Find where the given text appears and provide that cell's center as [X, Y] coordinate. 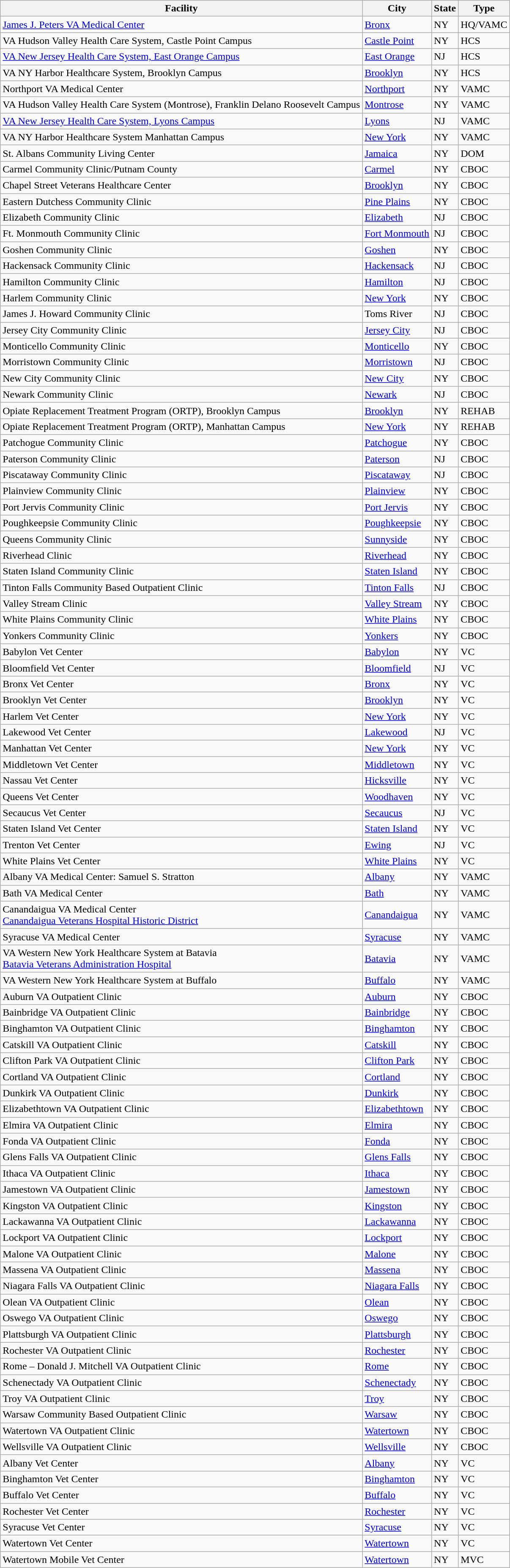
Binghamton Vet Center [181, 1479]
Carmel Community Clinic/Putnam County [181, 169]
Elizabethtown [397, 1109]
Type [484, 8]
Brooklyn Vet Center [181, 700]
Watertown Mobile Vet Center [181, 1560]
Yonkers [397, 636]
Lackawanna [397, 1221]
Staten Island Vet Center [181, 829]
Canandaigua VA Medical CenterCanandaigua Veterans Hospital Historic District [181, 915]
Port Jervis Community Clinic [181, 507]
VA Western New York Healthcare System at Buffalo [181, 980]
Albany VA Medical Center: Samuel S. Stratton [181, 877]
Patchogue Community Clinic [181, 443]
Wellsville [397, 1447]
Chapel Street Veterans Healthcare Center [181, 185]
Albany Vet Center [181, 1463]
Opiate Replacement Treatment Program (ORTP), Manhattan Campus [181, 426]
Woodhaven [397, 797]
Massena VA Outpatient Clinic [181, 1270]
Malone VA Outpatient Clinic [181, 1254]
Watertown Vet Center [181, 1543]
Malone [397, 1254]
White Plains Vet Center [181, 861]
Tinton Falls Community Based Outpatient Clinic [181, 587]
Bronx Vet Center [181, 684]
Bainbridge [397, 1013]
Rochester Vet Center [181, 1511]
Plattsburgh VA Outpatient Clinic [181, 1334]
East Orange [397, 57]
New City Community Clinic [181, 378]
Lockport VA Outpatient Clinic [181, 1237]
Jersey City [397, 330]
Syracuse Vet Center [181, 1527]
Yonkers Community Clinic [181, 636]
Pine Plains [397, 202]
Rome – Donald J. Mitchell VA Outpatient Clinic [181, 1366]
Troy [397, 1399]
Poughkeepsie [397, 523]
Watertown VA Outpatient Clinic [181, 1431]
Newark [397, 394]
Olean [397, 1302]
Olean VA Outpatient Clinic [181, 1302]
Schenectady VA Outpatient Clinic [181, 1382]
Oswego [397, 1318]
Jamestown [397, 1189]
Wellsville VA Outpatient Clinic [181, 1447]
Opiate Replacement Treatment Program (ORTP), Brooklyn Campus [181, 410]
Lackawanna VA Outpatient Clinic [181, 1221]
Warsaw Community Based Outpatient Clinic [181, 1415]
Harlem Vet Center [181, 716]
Fort Monmouth [397, 234]
Montrose [397, 105]
VA New Jersey Health Care System, East Orange Campus [181, 57]
MVC [484, 1560]
Niagara Falls VA Outpatient Clinic [181, 1286]
Elmira [397, 1125]
Clifton Park [397, 1061]
Riverhead [397, 555]
Staten Island Community Clinic [181, 571]
Piscataway Community Clinic [181, 475]
Jamaica [397, 153]
James J. Howard Community Clinic [181, 314]
Batavia [397, 959]
Plainview Community Clinic [181, 491]
Carmel [397, 169]
Dunkirk VA Outpatient Clinic [181, 1093]
Poughkeepsie Community Clinic [181, 523]
Clifton Park VA Outpatient Clinic [181, 1061]
Niagara Falls [397, 1286]
Lockport [397, 1237]
Piscataway [397, 475]
HQ/VAMC [484, 25]
Ithaca VA Outpatient Clinic [181, 1173]
City [397, 8]
Fonda [397, 1141]
Dunkirk [397, 1093]
Morristown [397, 362]
DOM [484, 153]
Elizabeth [397, 218]
Tinton Falls [397, 587]
Warsaw [397, 1415]
Glens Falls VA Outpatient Clinic [181, 1157]
Ithaca [397, 1173]
Babylon Vet Center [181, 652]
Plattsburgh [397, 1334]
Ewing [397, 845]
Catskill [397, 1045]
Cortland VA Outpatient Clinic [181, 1077]
Oswego VA Outpatient Clinic [181, 1318]
Jamestown VA Outpatient Clinic [181, 1189]
Bloomfield [397, 668]
Jersey City Community Clinic [181, 330]
Manhattan Vet Center [181, 748]
Hamilton [397, 282]
Bath [397, 893]
Newark Community Clinic [181, 394]
White Plains Community Clinic [181, 620]
VA NY Harbor Healthcare System, Brooklyn Campus [181, 73]
Bloomfield Vet Center [181, 668]
Morristown Community Clinic [181, 362]
VA NY Harbor Healthcare System Manhattan Campus [181, 137]
Hicksville [397, 781]
Patchogue [397, 443]
Kingston VA Outpatient Clinic [181, 1205]
Massena [397, 1270]
Toms River [397, 314]
Bainbridge VA Outpatient Clinic [181, 1013]
Secaucus Vet Center [181, 813]
Cortland [397, 1077]
Secaucus [397, 813]
Babylon [397, 652]
New City [397, 378]
Paterson [397, 459]
State [445, 8]
Castle Point [397, 41]
Harlem Community Clinic [181, 298]
Syracuse VA Medical Center [181, 937]
Lakewood [397, 732]
Canandaigua [397, 915]
Northport VA Medical Center [181, 89]
Glens Falls [397, 1157]
VA New Jersey Health Care System, Lyons Campus [181, 121]
Monticello [397, 346]
Sunnyside [397, 539]
Ft. Monmouth Community Clinic [181, 234]
Fonda VA Outpatient Clinic [181, 1141]
Buffalo Vet Center [181, 1495]
Hackensack Community Clinic [181, 266]
Elizabethtown VA Outpatient Clinic [181, 1109]
Elizabeth Community Clinic [181, 218]
Northport [397, 89]
Paterson Community Clinic [181, 459]
Catskill VA Outpatient Clinic [181, 1045]
Bath VA Medical Center [181, 893]
VA Hudson Valley Health Care System, Castle Point Campus [181, 41]
Auburn VA Outpatient Clinic [181, 996]
Facility [181, 8]
Kingston [397, 1205]
Eastern Dutchess Community Clinic [181, 202]
Port Jervis [397, 507]
Lyons [397, 121]
Valley Stream Clinic [181, 604]
Binghamton VA Outpatient Clinic [181, 1029]
St. Albans Community Living Center [181, 153]
Nassau Vet Center [181, 781]
Middletown Vet Center [181, 765]
Lakewood Vet Center [181, 732]
Elmira VA Outpatient Clinic [181, 1125]
Hamilton Community Clinic [181, 282]
Goshen [397, 250]
Troy VA Outpatient Clinic [181, 1399]
Auburn [397, 996]
James J. Peters VA Medical Center [181, 25]
Schenectady [397, 1382]
Riverhead Clinic [181, 555]
Middletown [397, 765]
Rome [397, 1366]
Queens Vet Center [181, 797]
Valley Stream [397, 604]
Trenton Vet Center [181, 845]
Queens Community Clinic [181, 539]
VA Western New York Healthcare System at BataviaBatavia Veterans Administration Hospital [181, 959]
VA Hudson Valley Health Care System (Montrose), Franklin Delano Roosevelt Campus [181, 105]
Rochester VA Outpatient Clinic [181, 1350]
Monticello Community Clinic [181, 346]
Hackensack [397, 266]
Plainview [397, 491]
Goshen Community Clinic [181, 250]
